Identify which cell holds the provided text, then report its (x, y) central coordinate. 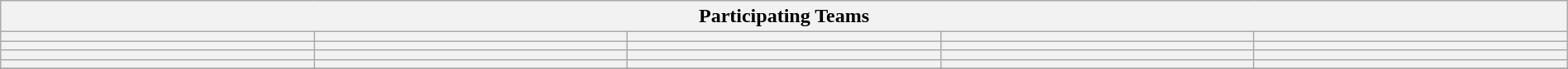
Participating Teams (784, 16)
